Determine the [X, Y] coordinate at the center of the cell enclosing the given text.  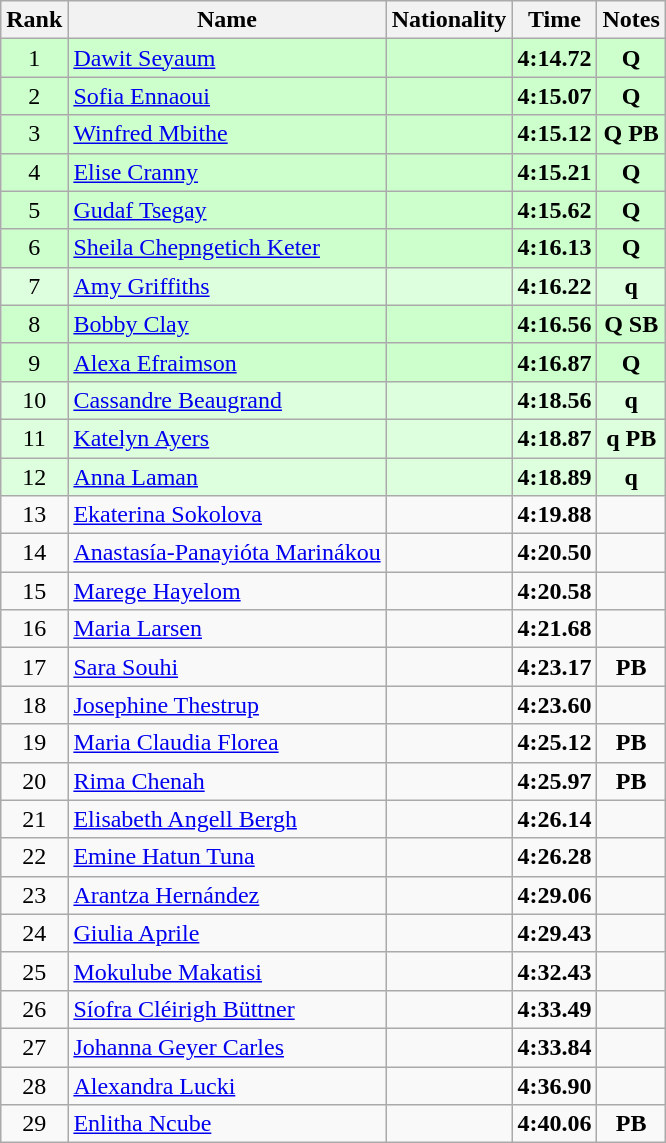
14 [34, 553]
Elise Cranny [227, 172]
4:25.97 [554, 781]
Giulia Aprile [227, 933]
4:20.50 [554, 553]
15 [34, 591]
27 [34, 1047]
Síofra Cléirigh Büttner [227, 1009]
3 [34, 134]
4:26.28 [554, 857]
19 [34, 743]
Emine Hatun Tuna [227, 857]
25 [34, 971]
Johanna Geyer Carles [227, 1047]
4:23.60 [554, 705]
4:29.43 [554, 933]
4:16.87 [554, 362]
Mokulube Makatisi [227, 971]
Gudaf Tsegay [227, 210]
Maria Claudia Florea [227, 743]
q PB [631, 438]
4:16.22 [554, 286]
4:40.06 [554, 1124]
20 [34, 781]
4:14.72 [554, 58]
Sheila Chepngetich Keter [227, 248]
4:18.56 [554, 400]
Arantza Hernández [227, 895]
4:19.88 [554, 515]
Dawit Seyaum [227, 58]
4:21.68 [554, 629]
4:25.12 [554, 743]
16 [34, 629]
9 [34, 362]
Katelyn Ayers [227, 438]
10 [34, 400]
Time [554, 20]
Sara Souhi [227, 667]
Elisabeth Angell Bergh [227, 819]
Enlitha Ncube [227, 1124]
Winfred Mbithe [227, 134]
22 [34, 857]
4:32.43 [554, 971]
7 [34, 286]
Anastasía-Panayióta Marinákou [227, 553]
Rank [34, 20]
29 [34, 1124]
12 [34, 477]
Alexa Efraimson [227, 362]
Anna Laman [227, 477]
Marege Hayelom [227, 591]
Bobby Clay [227, 324]
4:18.89 [554, 477]
Notes [631, 20]
8 [34, 324]
4:23.17 [554, 667]
4:15.07 [554, 96]
Q PB [631, 134]
11 [34, 438]
Amy Griffiths [227, 286]
4:33.84 [554, 1047]
2 [34, 96]
4:26.14 [554, 819]
4:20.58 [554, 591]
4:18.87 [554, 438]
18 [34, 705]
4 [34, 172]
17 [34, 667]
Q SB [631, 324]
4:16.56 [554, 324]
23 [34, 895]
Ekaterina Sokolova [227, 515]
Alexandra Lucki [227, 1085]
4:15.21 [554, 172]
4:36.90 [554, 1085]
Maria Larsen [227, 629]
5 [34, 210]
Josephine Thestrup [227, 705]
28 [34, 1085]
26 [34, 1009]
4:15.12 [554, 134]
Sofia Ennaoui [227, 96]
1 [34, 58]
4:15.62 [554, 210]
4:33.49 [554, 1009]
24 [34, 933]
Nationality [449, 20]
Rima Chenah [227, 781]
Name [227, 20]
21 [34, 819]
Cassandre Beaugrand [227, 400]
6 [34, 248]
13 [34, 515]
4:29.06 [554, 895]
4:16.13 [554, 248]
